Identify which cell holds the provided text, then report its [X, Y] central coordinate. 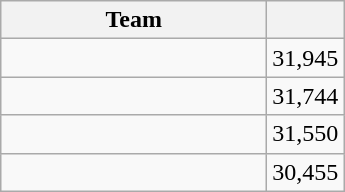
31,744 [306, 96]
31,550 [306, 134]
31,945 [306, 58]
Team [134, 20]
30,455 [306, 172]
